Output the (X, Y) coordinate of the center of the cell containing the given text.  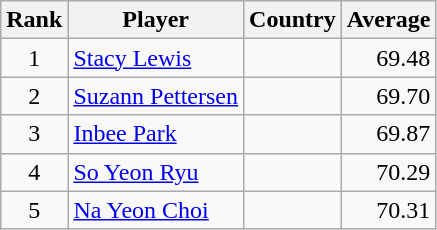
5 (34, 210)
69.70 (388, 96)
3 (34, 134)
70.31 (388, 210)
2 (34, 96)
1 (34, 58)
Country (293, 20)
4 (34, 172)
Rank (34, 20)
70.29 (388, 172)
69.87 (388, 134)
Player (156, 20)
Stacy Lewis (156, 58)
Inbee Park (156, 134)
So Yeon Ryu (156, 172)
Average (388, 20)
Na Yeon Choi (156, 210)
Suzann Pettersen (156, 96)
69.48 (388, 58)
